Locate the cell with the specified text and output its [X, Y] center coordinate. 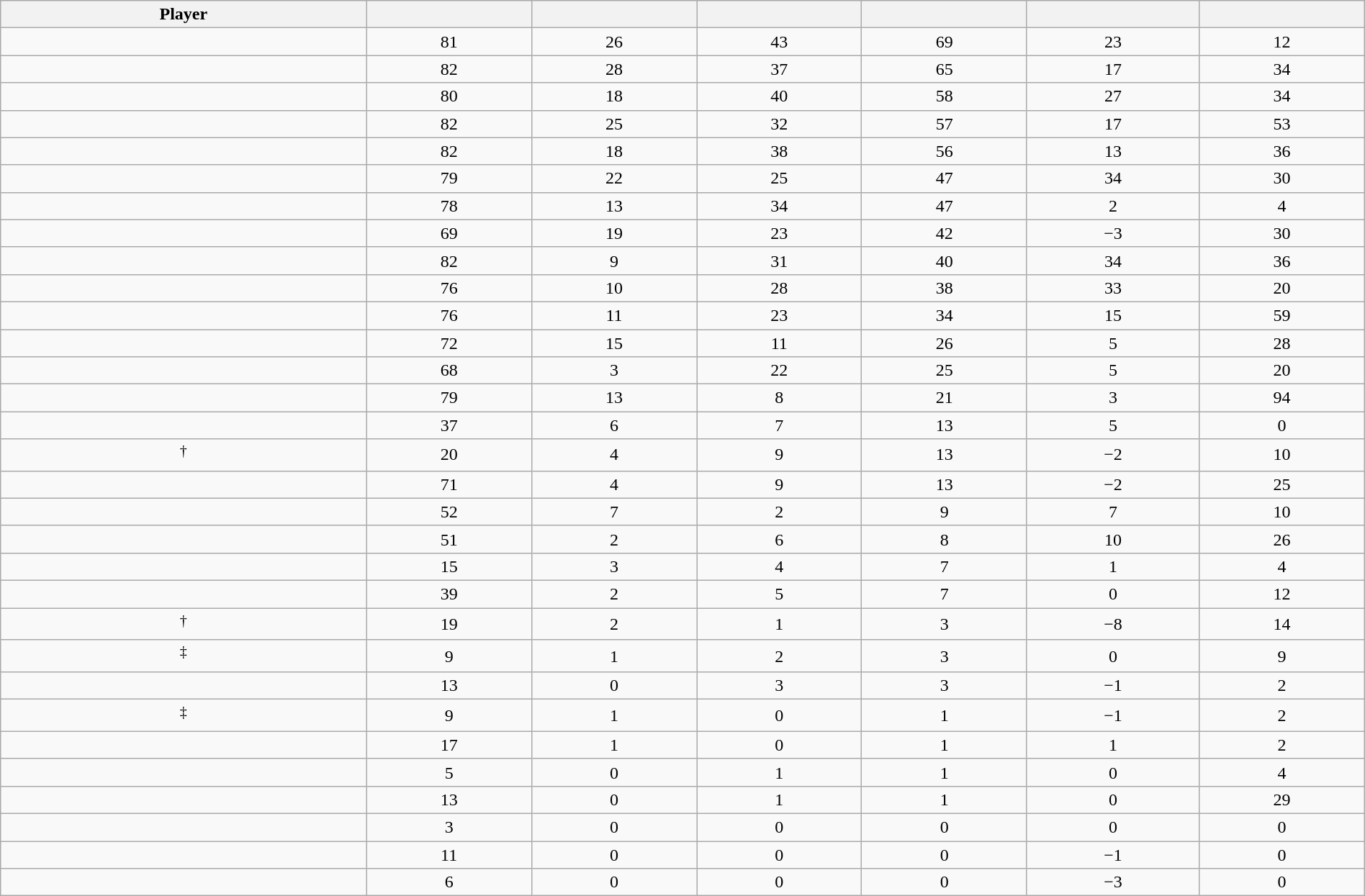
21 [945, 398]
27 [1113, 96]
−8 [1113, 625]
53 [1281, 124]
29 [1281, 800]
32 [779, 124]
52 [449, 512]
43 [779, 42]
59 [1281, 315]
78 [449, 206]
51 [449, 539]
71 [449, 484]
65 [945, 69]
Player [184, 14]
72 [449, 343]
31 [779, 261]
39 [449, 594]
80 [449, 96]
58 [945, 96]
33 [1113, 288]
14 [1281, 625]
94 [1281, 398]
57 [945, 124]
81 [449, 42]
56 [945, 151]
42 [945, 233]
68 [449, 371]
